Search for the cell housing the specified text and yield its (X, Y) center coordinate. 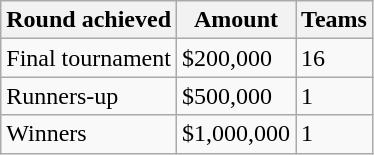
$500,000 (236, 96)
$200,000 (236, 58)
Teams (334, 20)
Round achieved (89, 20)
Runners-up (89, 96)
$1,000,000 (236, 134)
Final tournament (89, 58)
16 (334, 58)
Winners (89, 134)
Amount (236, 20)
